Locate the cell with the specified text and output its [X, Y] center coordinate. 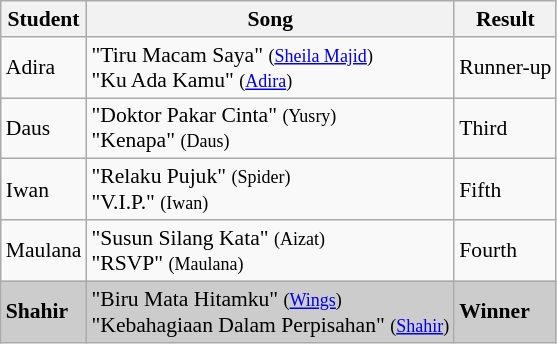
"Tiru Macam Saya" (Sheila Majid) "Ku Ada Kamu" (Adira) [270, 68]
Winner [505, 312]
"Susun Silang Kata" (Aizat) "RSVP" (Maulana) [270, 250]
Third [505, 128]
Iwan [44, 190]
Fourth [505, 250]
"Biru Mata Hitamku" (Wings) "Kebahagiaan Dalam Perpisahan" (Shahir) [270, 312]
Maulana [44, 250]
"Relaku Pujuk" (Spider) "V.I.P." (Iwan) [270, 190]
Runner-up [505, 68]
Student [44, 19]
Adira [44, 68]
Song [270, 19]
Fifth [505, 190]
"Doktor Pakar Cinta" (Yusry) "Kenapa" (Daus) [270, 128]
Shahir [44, 312]
Daus [44, 128]
Result [505, 19]
